For the text-containing cell, return its midpoint in [x, y] coordinate format. 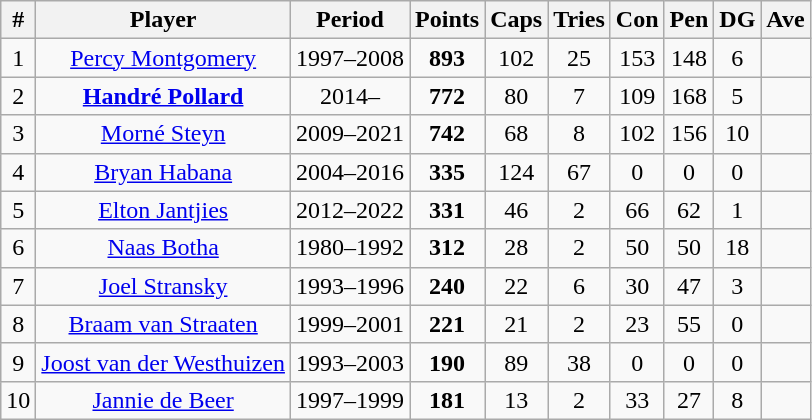
742 [448, 134]
89 [516, 362]
Morné Steyn [164, 134]
148 [689, 58]
21 [516, 324]
1993–1996 [350, 286]
66 [637, 210]
23 [637, 324]
335 [448, 172]
240 [448, 286]
109 [637, 96]
168 [689, 96]
# [18, 20]
Tries [580, 20]
13 [516, 400]
1997–1999 [350, 400]
22 [516, 286]
DG [738, 20]
80 [516, 96]
67 [580, 172]
1980–1992 [350, 248]
Jannie de Beer [164, 400]
Percy Montgomery [164, 58]
4 [18, 172]
893 [448, 58]
Braam van Straaten [164, 324]
28 [516, 248]
312 [448, 248]
47 [689, 286]
Points [448, 20]
Period [350, 20]
33 [637, 400]
2009–2021 [350, 134]
Naas Botha [164, 248]
Elton Jantjies [164, 210]
190 [448, 362]
30 [637, 286]
2004–2016 [350, 172]
181 [448, 400]
2012–2022 [350, 210]
1993–2003 [350, 362]
Player [164, 20]
Joel Stransky [164, 286]
Pen [689, 20]
Joost van der Westhuizen [164, 362]
124 [516, 172]
68 [516, 134]
2014– [350, 96]
62 [689, 210]
Handré Pollard [164, 96]
46 [516, 210]
Ave [786, 20]
25 [580, 58]
153 [637, 58]
9 [18, 362]
Caps [516, 20]
55 [689, 324]
772 [448, 96]
156 [689, 134]
Bryan Habana [164, 172]
18 [738, 248]
38 [580, 362]
221 [448, 324]
331 [448, 210]
1999–2001 [350, 324]
1997–2008 [350, 58]
Con [637, 20]
27 [689, 400]
